Extract the (x, y) coordinate from the center of the cell holding the provided text.  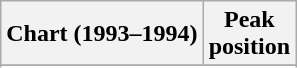
Chart (1993–1994) (102, 34)
Peakposition (249, 34)
